Locate the cell with the specified text and output its [X, Y] center coordinate. 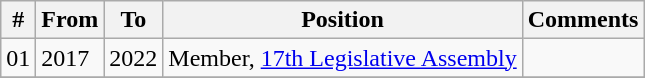
Position [342, 20]
2017 [70, 58]
To [134, 20]
Comments [583, 20]
Member, 17th Legislative Assembly [342, 58]
# [18, 20]
From [70, 20]
2022 [134, 58]
01 [18, 58]
